Capture the cell that displays the provided text and extract its [x, y] central coordinate. 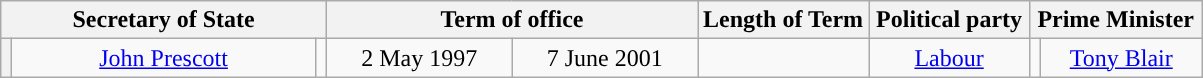
Term of office [512, 20]
Secretary of State [164, 20]
7 June 2001 [605, 58]
Length of Term [784, 20]
John Prescott [164, 58]
Political party [950, 20]
Labour [950, 58]
Tony Blair [1122, 58]
2 May 1997 [419, 58]
Prime Minister [1116, 20]
